Return [x, y] of the center of cell containing provided text 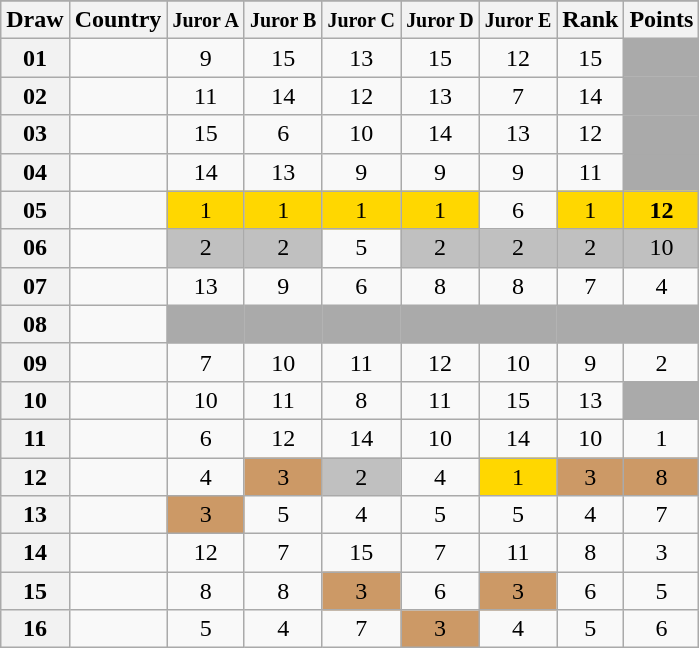
08 [35, 324]
Juror C [362, 20]
05 [35, 210]
03 [35, 134]
07 [35, 286]
Juror A [206, 20]
Draw [35, 20]
Juror E [518, 20]
06 [35, 248]
16 [35, 629]
Rank [590, 20]
Country [118, 20]
09 [35, 362]
02 [35, 96]
01 [35, 58]
04 [35, 172]
Juror D [440, 20]
Juror B [283, 20]
Points [662, 20]
